Capture the cell that displays the provided text and extract its [X, Y] central coordinate. 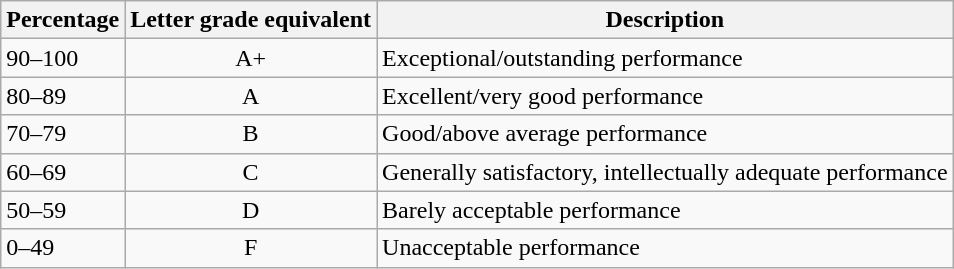
70–79 [63, 134]
80–89 [63, 96]
C [251, 172]
Generally satisfactory, intellectually adequate performance [666, 172]
Excellent/very good performance [666, 96]
B [251, 134]
A+ [251, 58]
Unacceptable performance [666, 248]
A [251, 96]
F [251, 248]
Percentage [63, 20]
Description [666, 20]
60–69 [63, 172]
90–100 [63, 58]
D [251, 210]
50–59 [63, 210]
Exceptional/outstanding performance [666, 58]
Barely acceptable performance [666, 210]
Good/above average performance [666, 134]
Letter grade equivalent [251, 20]
0–49 [63, 248]
